Identify which cell holds the provided text, then report its (X, Y) central coordinate. 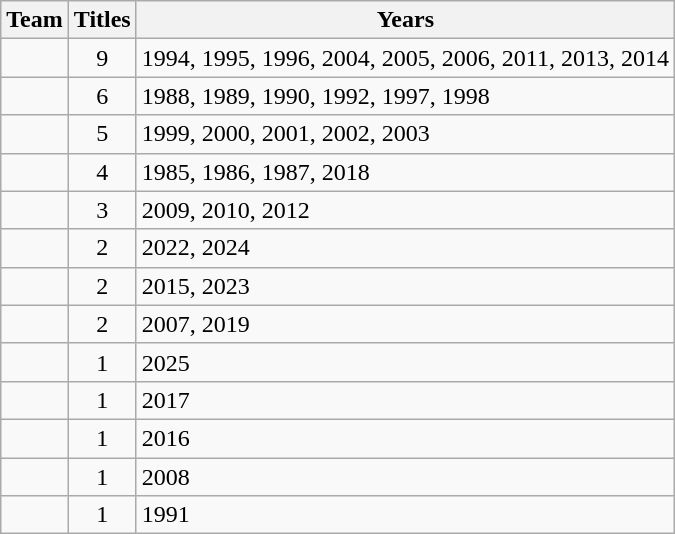
2007, 2019 (405, 324)
2017 (405, 400)
1999, 2000, 2001, 2002, 2003 (405, 134)
2008 (405, 477)
Team (35, 20)
2015, 2023 (405, 286)
2009, 2010, 2012 (405, 210)
1994, 1995, 1996, 2004, 2005, 2006, 2011, 2013, 2014 (405, 58)
2022, 2024 (405, 248)
1991 (405, 515)
5 (102, 134)
Titles (102, 20)
4 (102, 172)
6 (102, 96)
1985, 1986, 1987, 2018 (405, 172)
2016 (405, 438)
1988, 1989, 1990, 1992, 1997, 1998 (405, 96)
Years (405, 20)
2025 (405, 362)
3 (102, 210)
9 (102, 58)
